Extract the (x, y) coordinate from the center of the cell holding the provided text.  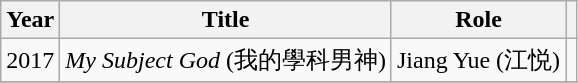
Title (226, 20)
Role (478, 20)
My Subject God (我的學科男神) (226, 60)
Jiang Yue (江悦) (478, 60)
2017 (30, 60)
Year (30, 20)
